Scan for the cell matching the given text and deliver its (X, Y) coordinate at center. 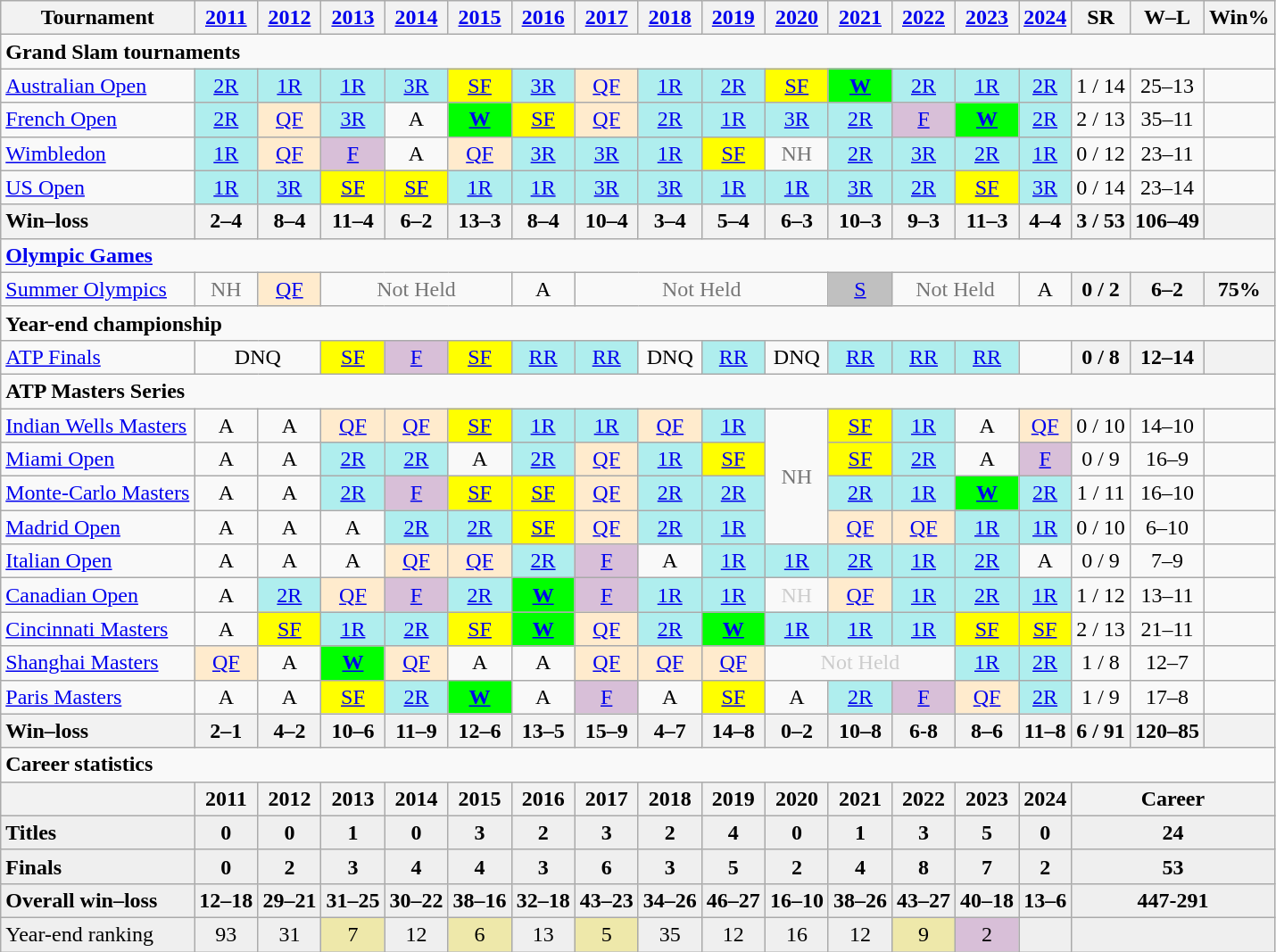
4–4 (1046, 221)
S (860, 289)
6–3 (796, 221)
ATP Masters Series (637, 391)
9–3 (923, 221)
Win% (1239, 18)
6-8 (923, 731)
3 / 53 (1101, 221)
1 / 9 (1101, 697)
4–2 (289, 731)
1 / 14 (1101, 86)
6 / 91 (1101, 731)
35 (669, 934)
0 / 2 (1101, 289)
7–9 (1167, 561)
10–3 (860, 221)
31–25 (353, 900)
15–9 (607, 731)
10–8 (860, 731)
12–6 (480, 731)
13–6 (1046, 900)
2–4 (227, 221)
Shanghai Masters (98, 663)
5–4 (733, 221)
23–14 (1167, 187)
Miami Open (98, 459)
25–13 (1167, 86)
0–2 (796, 731)
Italian Open (98, 561)
29–21 (289, 900)
11–9 (416, 731)
6–10 (1167, 527)
Career (1172, 799)
30–22 (416, 900)
2–1 (227, 731)
14–10 (1167, 426)
Titles (98, 832)
1 / 11 (1101, 493)
13–5 (543, 731)
Cincinnati Masters (98, 629)
8 (923, 866)
53 (1172, 866)
French Open (98, 120)
93 (227, 934)
10–4 (607, 221)
Monte-Carlo Masters (98, 493)
34–26 (669, 900)
120–85 (1167, 731)
Canadian Open (98, 595)
11–3 (987, 221)
13–3 (480, 221)
16–9 (1167, 459)
Tournament (98, 18)
Overall win–loss (98, 900)
Year-end championship (637, 323)
Summer Olympics (98, 289)
447-291 (1172, 900)
0 / 14 (1101, 187)
Paris Masters (98, 697)
46–27 (733, 900)
40–18 (987, 900)
11–4 (353, 221)
Indian Wells Masters (98, 426)
9 (923, 934)
Olympic Games (637, 255)
W–L (1167, 18)
SR (1101, 18)
21–11 (1167, 629)
13 (543, 934)
10–6 (353, 731)
32–18 (543, 900)
35–11 (1167, 120)
3–4 (669, 221)
11–8 (1046, 731)
Career statistics (637, 765)
Madrid Open (98, 527)
Australian Open (98, 86)
13–11 (1167, 595)
38–26 (860, 900)
14–8 (733, 731)
12–18 (227, 900)
4–7 (669, 731)
43–23 (607, 900)
75% (1239, 289)
Finals (98, 866)
ATP Finals (98, 357)
16 (796, 934)
Grand Slam tournaments (637, 52)
24 (1172, 832)
Wimbledon (98, 153)
12–7 (1167, 663)
1 / 8 (1101, 663)
23–11 (1167, 153)
0 / 8 (1101, 357)
106–49 (1167, 221)
1 / 12 (1101, 595)
12–14 (1167, 357)
17–8 (1167, 697)
Year-end ranking (98, 934)
31 (289, 934)
0 / 12 (1101, 153)
8–6 (987, 731)
US Open (98, 187)
43–27 (923, 900)
38–16 (480, 900)
